Provide the [X, Y] coordinate of the cell's center where the given text is located.  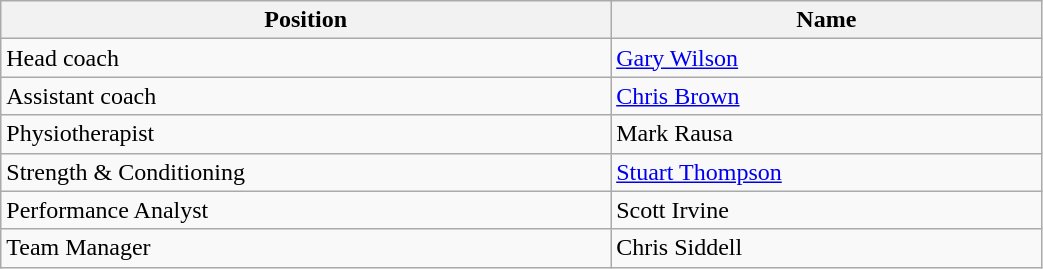
Assistant coach [306, 96]
Mark Rausa [826, 134]
Strength & Conditioning [306, 172]
Chris Siddell [826, 248]
Gary Wilson [826, 58]
Position [306, 20]
Stuart Thompson [826, 172]
Physiotherapist [306, 134]
Name [826, 20]
Performance Analyst [306, 210]
Team Manager [306, 248]
Scott Irvine [826, 210]
Chris Brown [826, 96]
Head coach [306, 58]
